Return [x, y] of the center of cell containing provided text 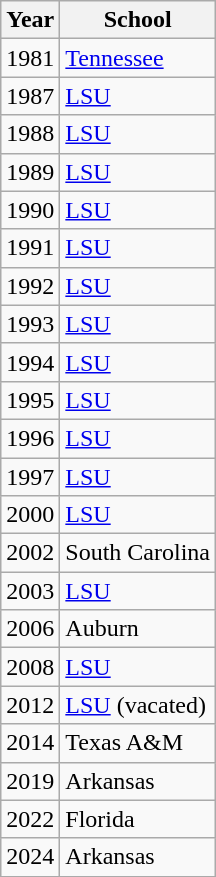
2024 [30, 857]
Texas A&M [138, 743]
2008 [30, 667]
Year [30, 20]
School [138, 20]
2014 [30, 743]
Auburn [138, 629]
South Carolina [138, 553]
1996 [30, 438]
1991 [30, 248]
1981 [30, 58]
LSU (vacated) [138, 705]
1988 [30, 134]
1987 [30, 96]
Tennessee [138, 58]
2022 [30, 819]
1992 [30, 286]
1993 [30, 324]
2019 [30, 781]
2006 [30, 629]
1997 [30, 477]
2012 [30, 705]
2000 [30, 515]
1995 [30, 400]
2002 [30, 553]
1994 [30, 362]
1989 [30, 172]
Florida [138, 819]
2003 [30, 591]
1990 [30, 210]
